Return the [X, Y] coordinate for the center point of the cell that contains the specified text.  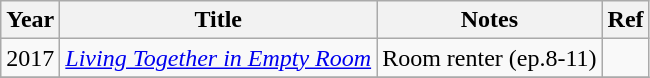
Living Together in Empty Room [218, 58]
2017 [30, 58]
Ref [626, 20]
Year [30, 20]
Room renter (ep.8-11) [490, 58]
Title [218, 20]
Notes [490, 20]
